Capture the cell that displays the provided text and extract its [X, Y] central coordinate. 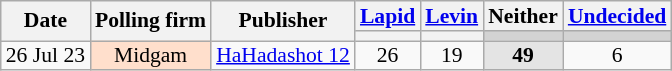
HaHadashot 12 [283, 56]
Polling firm [150, 21]
Midgam [150, 56]
26 Jul 23 [46, 56]
26 [388, 56]
6 [617, 56]
Neither [523, 16]
19 [452, 56]
Publisher [283, 21]
49 [523, 56]
Levin [452, 16]
Lapid [388, 16]
Date [46, 21]
Undecided [617, 16]
